Capture the cell that displays the provided text and extract its (X, Y) central coordinate. 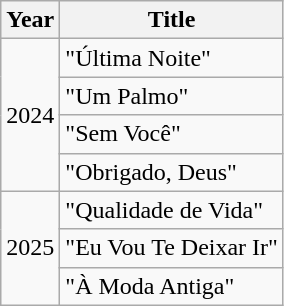
"Qualidade de Vida" (172, 210)
"Eu Vou Te Deixar Ir" (172, 248)
2025 (30, 248)
2024 (30, 115)
"Sem Você" (172, 134)
"À Moda Antiga" (172, 286)
"Obrigado, Deus" (172, 172)
Year (30, 20)
Title (172, 20)
"Um Palmo" (172, 96)
"Última Noite" (172, 58)
